Determine the (X, Y) coordinate at the center of the cell enclosing the given text.  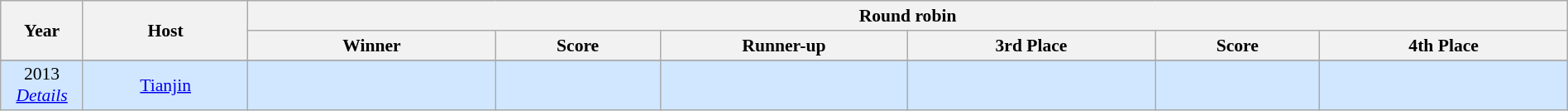
3rd Place (1030, 46)
Year (42, 30)
Winner (372, 46)
4th Place (1444, 46)
Runner-up (784, 46)
Round robin (908, 16)
2013Details (42, 84)
Host (165, 30)
Tianjin (165, 84)
